Find where the given text appears and provide that cell's center as (x, y) coordinate. 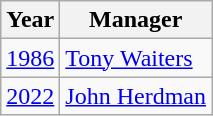
2022 (30, 96)
Year (30, 20)
1986 (30, 58)
Tony Waiters (136, 58)
Manager (136, 20)
John Herdman (136, 96)
